For the text-containing cell, return its midpoint in [x, y] coordinate format. 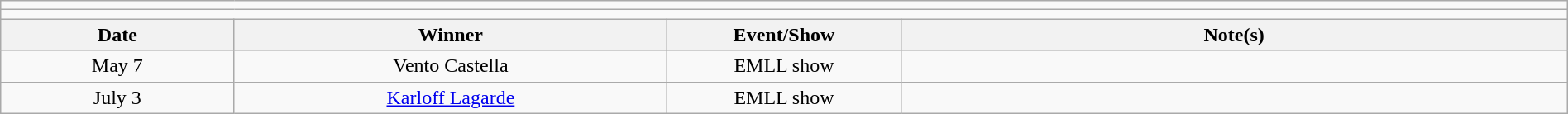
May 7 [117, 66]
Karloff Lagarde [451, 97]
Event/Show [784, 35]
Vento Castella [451, 66]
Winner [451, 35]
July 3 [117, 97]
Note(s) [1234, 35]
Date [117, 35]
